Determine the [X, Y] coordinate at the center of the cell enclosing the given text.  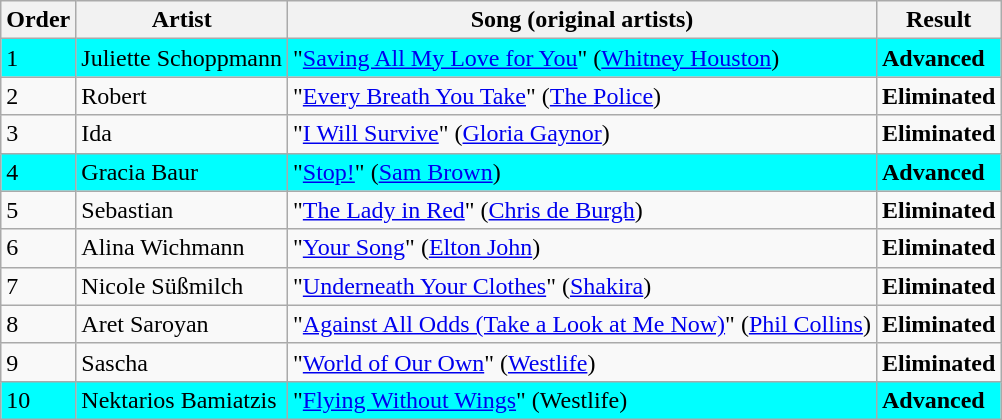
"World of Our Own" (Westlife) [582, 362]
Juliette Schoppmann [182, 58]
Artist [182, 20]
"Saving All My Love for You" (Whitney Houston) [582, 58]
Nicole Süßmilch [182, 286]
"Stop!" (Sam Brown) [582, 172]
"The Lady in Red" (Chris de Burgh) [582, 210]
Ida [182, 134]
"Every Breath You Take" (The Police) [582, 96]
1 [38, 58]
"Flying Without Wings" (Westlife) [582, 400]
Alina Wichmann [182, 248]
"Against All Odds (Take a Look at Me Now)" (Phil Collins) [582, 324]
10 [38, 400]
"Underneath Your Clothes" (Shakira) [582, 286]
3 [38, 134]
6 [38, 248]
2 [38, 96]
Nektarios Bamiatzis [182, 400]
Sascha [182, 362]
"I Will Survive" (Gloria Gaynor) [582, 134]
4 [38, 172]
Result [938, 20]
7 [38, 286]
Robert [182, 96]
"Your Song" (Elton John) [582, 248]
Sebastian [182, 210]
9 [38, 362]
Aret Saroyan [182, 324]
8 [38, 324]
Song (original artists) [582, 20]
Gracia Baur [182, 172]
Order [38, 20]
5 [38, 210]
